Detect which cell encompasses the target text, then output its [x, y] center coordinate. 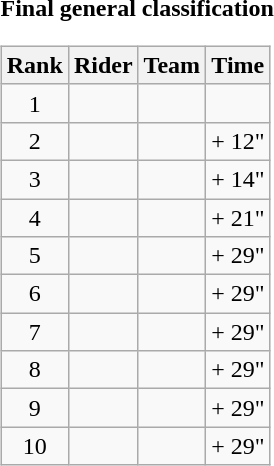
4 [34, 217]
1 [34, 103]
Team [172, 65]
6 [34, 294]
2 [34, 141]
10 [34, 446]
+ 14" [238, 179]
+ 12" [238, 141]
Rank [34, 65]
Time [238, 65]
5 [34, 256]
9 [34, 408]
+ 21" [238, 217]
8 [34, 370]
Rider [103, 65]
7 [34, 332]
3 [34, 179]
